Locate the cell with the specified text and output its (X, Y) center coordinate. 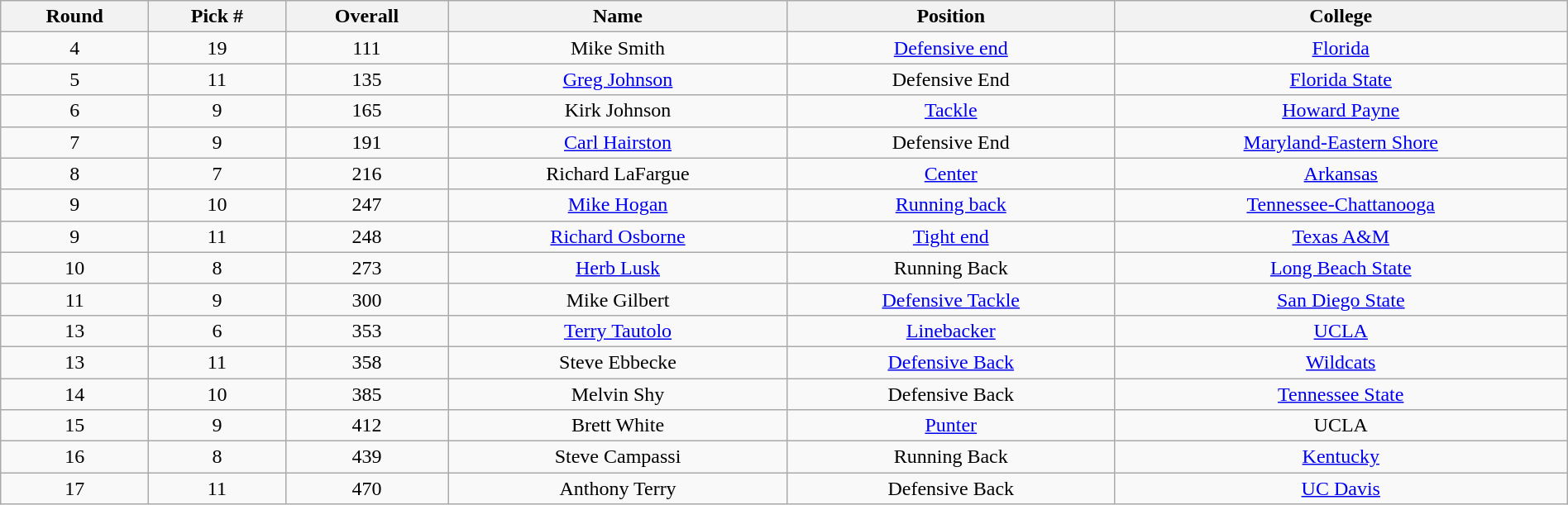
5 (74, 79)
Greg Johnson (619, 79)
Defensive end (951, 48)
Brett White (619, 426)
Tight end (951, 236)
16 (74, 457)
247 (367, 205)
Florida State (1341, 79)
111 (367, 48)
Center (951, 174)
216 (367, 174)
San Diego State (1341, 299)
4 (74, 48)
Kentucky (1341, 457)
Steve Campassi (619, 457)
Position (951, 17)
Mike Gilbert (619, 299)
Melvin Shy (619, 394)
385 (367, 394)
Anthony Terry (619, 488)
College (1341, 17)
UC Davis (1341, 488)
Carl Hairston (619, 142)
Defensive Tackle (951, 299)
Pick # (217, 17)
353 (367, 331)
Long Beach State (1341, 268)
412 (367, 426)
Mike Smith (619, 48)
Herb Lusk (619, 268)
19 (217, 48)
Tackle (951, 111)
358 (367, 362)
Florida (1341, 48)
Howard Payne (1341, 111)
Tennessee-Chattanooga (1341, 205)
439 (367, 457)
Name (619, 17)
Arkansas (1341, 174)
Maryland-Eastern Shore (1341, 142)
Texas A&M (1341, 236)
Wildcats (1341, 362)
273 (367, 268)
165 (367, 111)
300 (367, 299)
Steve Ebbecke (619, 362)
17 (74, 488)
Richard Osborne (619, 236)
14 (74, 394)
Overall (367, 17)
135 (367, 79)
248 (367, 236)
Terry Tautolo (619, 331)
191 (367, 142)
Punter (951, 426)
Linebacker (951, 331)
Kirk Johnson (619, 111)
Tennessee State (1341, 394)
15 (74, 426)
Richard LaFargue (619, 174)
Round (74, 17)
470 (367, 488)
Running back (951, 205)
Mike Hogan (619, 205)
